Return the [x, y] coordinate for the center point of the cell that contains the specified text.  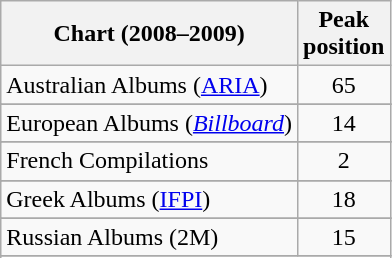
Australian Albums (ARIA) [150, 85]
15 [344, 237]
65 [344, 85]
14 [344, 123]
2 [344, 161]
Peakposition [344, 34]
European Albums (Billboard) [150, 123]
Chart (2008–2009) [150, 34]
18 [344, 199]
Russian Albums (2M) [150, 237]
French Compilations [150, 161]
Greek Albums (IFPI) [150, 199]
